Determine the (x, y) coordinate at the center of the cell enclosing the given text.  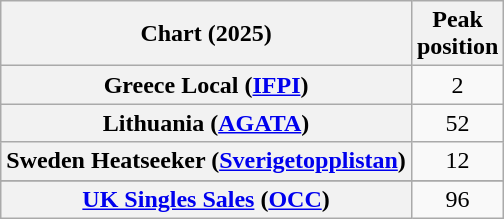
2 (457, 85)
Lithuania (AGATA) (206, 123)
Peakposition (457, 34)
Chart (2025) (206, 34)
52 (457, 123)
12 (457, 161)
UK Singles Sales (OCC) (206, 199)
Sweden Heatseeker (Sverigetopplistan) (206, 161)
Greece Local (IFPI) (206, 85)
96 (457, 199)
